Capture the cell that displays the provided text and extract its [X, Y] central coordinate. 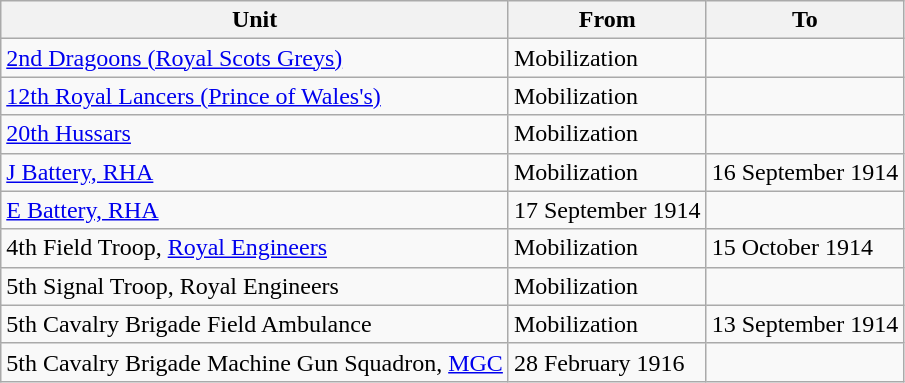
J Battery, RHA [255, 172]
To [805, 20]
4th Field Troop, Royal Engineers [255, 248]
E Battery, RHA [255, 210]
17 September 1914 [607, 210]
20th Hussars [255, 134]
Unit [255, 20]
16 September 1914 [805, 172]
12th Royal Lancers (Prince of Wales's) [255, 96]
5th Signal Troop, Royal Engineers [255, 286]
5th Cavalry Brigade Machine Gun Squadron, MGC [255, 362]
From [607, 20]
15 October 1914 [805, 248]
28 February 1916 [607, 362]
13 September 1914 [805, 324]
5th Cavalry Brigade Field Ambulance [255, 324]
2nd Dragoons (Royal Scots Greys) [255, 58]
